Search for the cell housing the specified text and yield its (x, y) center coordinate. 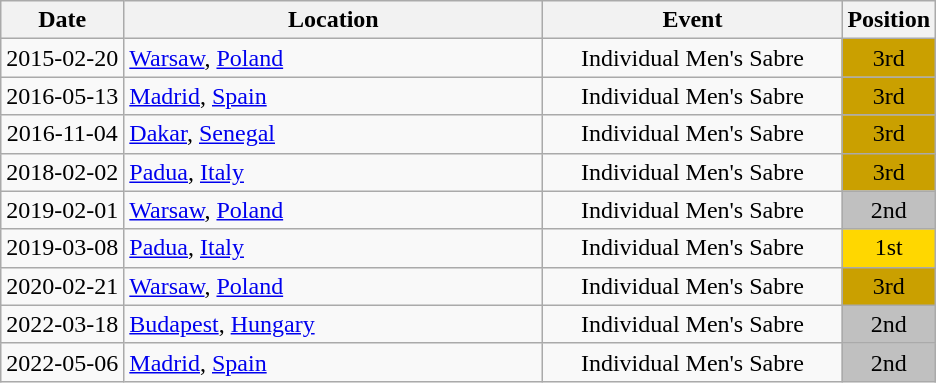
Budapest, Hungary (334, 324)
2022-05-06 (62, 362)
2016-05-13 (62, 96)
2020-02-21 (62, 286)
2019-03-08 (62, 248)
Position (889, 20)
2019-02-01 (62, 210)
Event (692, 20)
2018-02-02 (62, 172)
2016-11-04 (62, 134)
2022-03-18 (62, 324)
Date (62, 20)
2015-02-20 (62, 58)
Dakar, Senegal (334, 134)
1st (889, 248)
Location (334, 20)
